Find where the given text appears and provide that cell's center as [X, Y] coordinate. 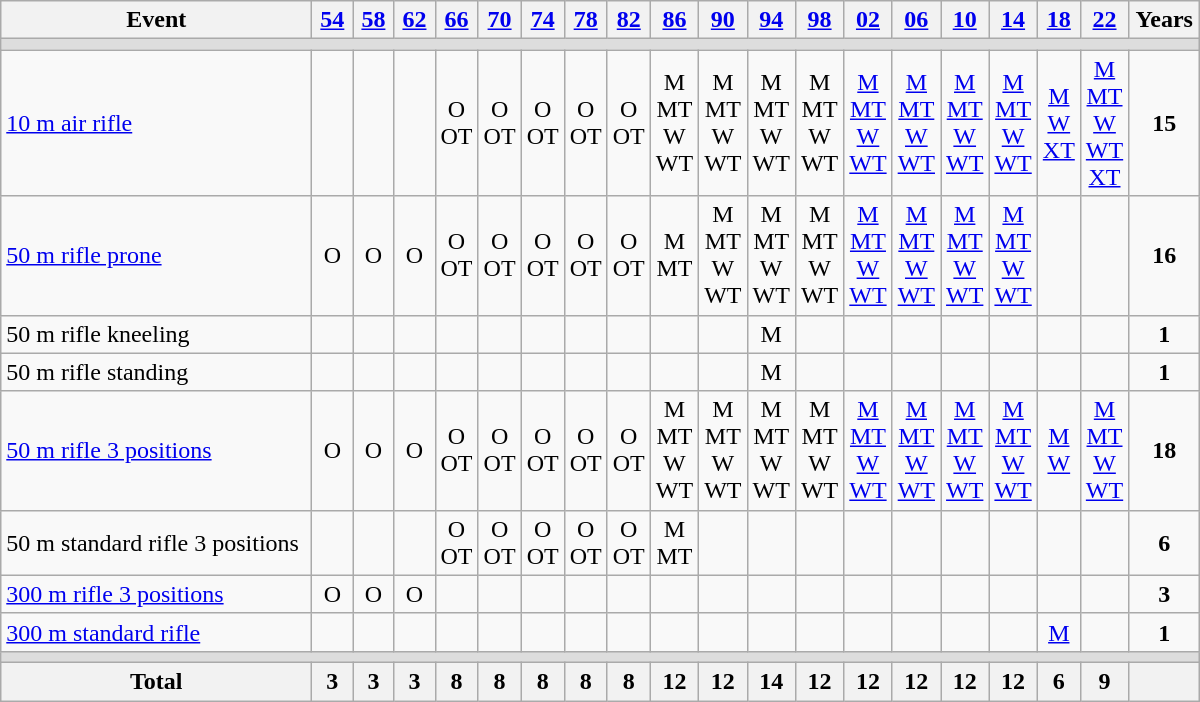
Event [156, 20]
16 [1164, 256]
50 m rifle kneeling [156, 334]
94 [771, 20]
300 m standard rifle [156, 632]
MW [1058, 450]
70 [500, 20]
82 [628, 20]
90 [723, 20]
54 [332, 20]
Years [1164, 20]
300 m rifle 3 positions [156, 594]
10 [965, 20]
02 [868, 20]
06 [916, 20]
MWXT [1058, 123]
50 m rifle prone [156, 256]
22 [1104, 20]
78 [586, 20]
50 m rifle standing [156, 372]
74 [542, 20]
50 m standard rifle 3 positions [156, 542]
58 [374, 20]
86 [674, 20]
MMTWWTXT [1104, 123]
62 [414, 20]
9 [1104, 681]
66 [456, 20]
10 m air rifle [156, 123]
15 [1164, 123]
98 [819, 20]
50 m rifle 3 positions [156, 450]
Total [156, 681]
